Search for the cell housing the specified text and yield its [x, y] center coordinate. 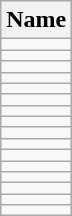
Name [36, 20]
